For the text-containing cell, return its midpoint in (X, Y) coordinate format. 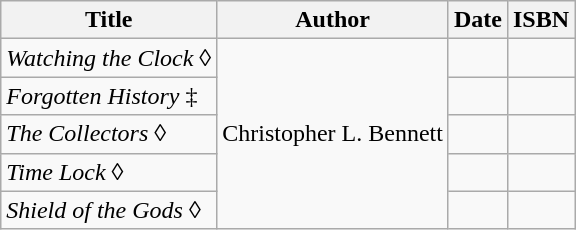
Author (333, 20)
ISBN (540, 20)
The Collectors ◊ (109, 134)
Title (109, 20)
Time Lock ◊ (109, 172)
Date (478, 20)
Forgotten History ‡ (109, 96)
Watching the Clock ◊ (109, 58)
Christopher L. Bennett (333, 134)
Shield of the Gods ◊ (109, 210)
